Locate the cell with the specified text and output its (X, Y) center coordinate. 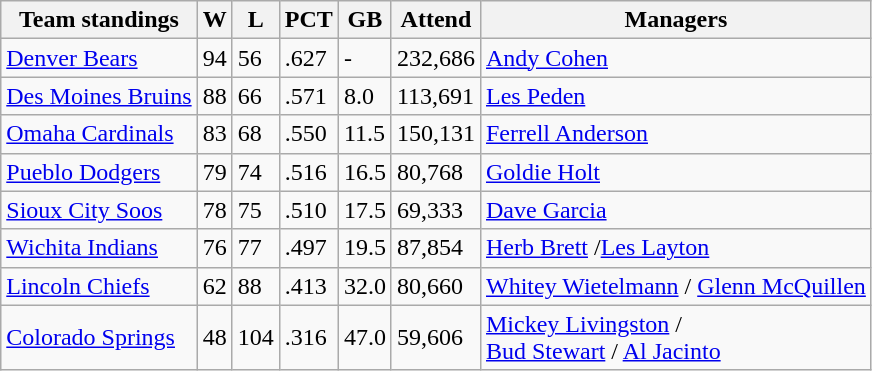
Managers (676, 20)
69,333 (436, 210)
77 (256, 248)
17.5 (364, 210)
Attend (436, 20)
76 (214, 248)
Herb Brett /Les Layton (676, 248)
.627 (308, 58)
.510 (308, 210)
.550 (308, 134)
80,660 (436, 286)
PCT (308, 20)
L (256, 20)
Lincoln Chiefs (99, 286)
47.0 (364, 338)
74 (256, 172)
113,691 (436, 96)
150,131 (436, 134)
8.0 (364, 96)
Mickey Livingston / Bud Stewart / Al Jacinto (676, 338)
Des Moines Bruins (99, 96)
Wichita Indians (99, 248)
.516 (308, 172)
.413 (308, 286)
94 (214, 58)
Les Peden (676, 96)
.571 (308, 96)
19.5 (364, 248)
.497 (308, 248)
87,854 (436, 248)
Denver Bears (99, 58)
- (364, 58)
Sioux City Soos (99, 210)
83 (214, 134)
66 (256, 96)
68 (256, 134)
Andy Cohen (676, 58)
59,606 (436, 338)
Colorado Springs (99, 338)
62 (214, 286)
Whitey Wietelmann / Glenn McQuillen (676, 286)
16.5 (364, 172)
11.5 (364, 134)
80,768 (436, 172)
Dave Garcia (676, 210)
78 (214, 210)
232,686 (436, 58)
W (214, 20)
75 (256, 210)
Goldie Holt (676, 172)
GB (364, 20)
48 (214, 338)
Ferrell Anderson (676, 134)
104 (256, 338)
79 (214, 172)
Team standings (99, 20)
Omaha Cardinals (99, 134)
Pueblo Dodgers (99, 172)
56 (256, 58)
32.0 (364, 286)
.316 (308, 338)
